Provide the [X, Y] coordinate of the cell's center where the given text is located.  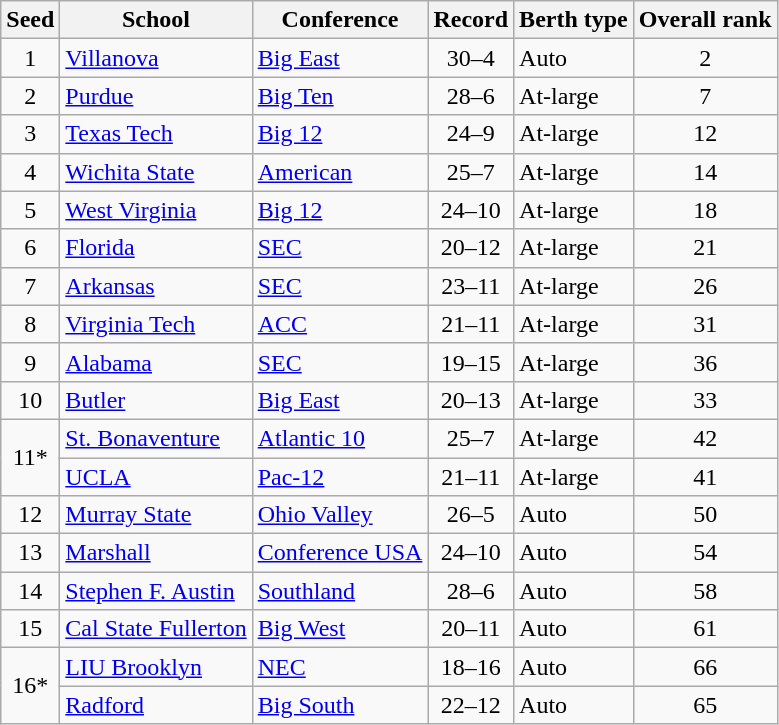
58 [705, 591]
50 [705, 515]
Big West [340, 629]
Villanova [156, 58]
9 [30, 362]
23–11 [471, 286]
61 [705, 629]
Virginia Tech [156, 324]
20–11 [471, 629]
Wichita State [156, 172]
NEC [340, 667]
Conference [340, 20]
31 [705, 324]
11* [30, 457]
1 [30, 58]
18–16 [471, 667]
Berth type [574, 20]
Pac-12 [340, 477]
21 [705, 248]
65 [705, 705]
20–13 [471, 400]
Conference USA [340, 553]
8 [30, 324]
42 [705, 438]
LIU Brooklyn [156, 667]
Radford [156, 705]
20–12 [471, 248]
Cal State Fullerton [156, 629]
Ohio Valley [340, 515]
10 [30, 400]
Purdue [156, 96]
66 [705, 667]
Arkansas [156, 286]
Marshall [156, 553]
ACC [340, 324]
Murray State [156, 515]
54 [705, 553]
22–12 [471, 705]
16* [30, 686]
Southland [340, 591]
Butler [156, 400]
33 [705, 400]
Big Ten [340, 96]
Texas Tech [156, 134]
School [156, 20]
American [340, 172]
18 [705, 210]
6 [30, 248]
4 [30, 172]
30–4 [471, 58]
15 [30, 629]
UCLA [156, 477]
Overall rank [705, 20]
26–5 [471, 515]
Alabama [156, 362]
3 [30, 134]
19–15 [471, 362]
Big South [340, 705]
Seed [30, 20]
West Virginia [156, 210]
13 [30, 553]
24–9 [471, 134]
5 [30, 210]
Atlantic 10 [340, 438]
St. Bonaventure [156, 438]
41 [705, 477]
Stephen F. Austin [156, 591]
Record [471, 20]
26 [705, 286]
36 [705, 362]
Florida [156, 248]
